Provide the (X, Y) coordinate of the cell's center where the given text is located.  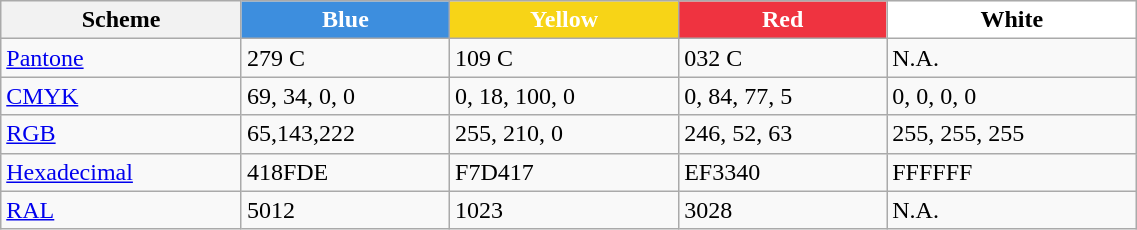
CMYK (122, 96)
418FDE (345, 172)
F7D417 (564, 172)
246, 52, 63 (783, 134)
279 C (345, 58)
0, 84, 77, 5 (783, 96)
Hexadecimal (122, 172)
5012 (345, 210)
255, 210, 0 (564, 134)
Red (783, 20)
109 C (564, 58)
1023 (564, 210)
Scheme (122, 20)
RGB (122, 134)
RAL (122, 210)
White (1012, 20)
65,143,222 (345, 134)
69, 34, 0, 0 (345, 96)
032 C (783, 58)
3028 (783, 210)
255, 255, 255 (1012, 134)
Yellow (564, 20)
0, 18, 100, 0 (564, 96)
Pantone (122, 58)
0, 0, 0, 0 (1012, 96)
Blue (345, 20)
FFFFFF (1012, 172)
EF3340 (783, 172)
